Output the (x, y) coordinate of the center of the cell containing the given text.  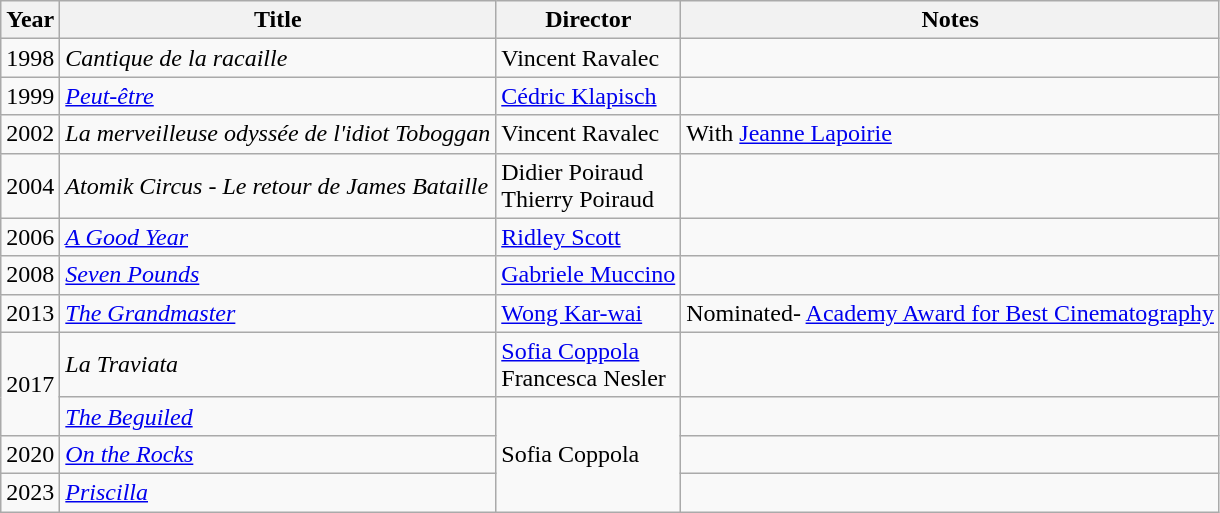
Ridley Scott (588, 237)
2006 (30, 237)
The Beguiled (278, 416)
1999 (30, 96)
2023 (30, 492)
Year (30, 20)
On the Rocks (278, 454)
Didier PoiraudThierry Poiraud (588, 186)
2002 (30, 134)
Director (588, 20)
Wong Kar-wai (588, 313)
Cédric Klapisch (588, 96)
Cantique de la racaille (278, 58)
Notes (950, 20)
The Grandmaster (278, 313)
A Good Year (278, 237)
Gabriele Muccino (588, 275)
Atomik Circus - Le retour de James Bataille (278, 186)
Nominated- Academy Award for Best Cinematography (950, 313)
Sofia CoppolaFrancesca Nesler (588, 364)
Seven Pounds (278, 275)
1998 (30, 58)
La merveilleuse odyssée de l'idiot Toboggan (278, 134)
2008 (30, 275)
2020 (30, 454)
With Jeanne Lapoirie (950, 134)
2004 (30, 186)
Title (278, 20)
2017 (30, 384)
2013 (30, 313)
Sofia Coppola (588, 454)
Peut-être (278, 96)
Priscilla (278, 492)
La Traviata (278, 364)
